Scan for the cell matching the given text and deliver its (X, Y) coordinate at center. 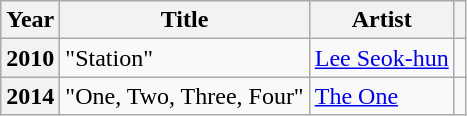
"One, Two, Three, Four" (184, 96)
The One (382, 96)
Title (184, 20)
Year (30, 20)
2014 (30, 96)
"Station" (184, 58)
Artist (382, 20)
2010 (30, 58)
Lee Seok-hun (382, 58)
